Locate the cell with the specified text and output its [x, y] center coordinate. 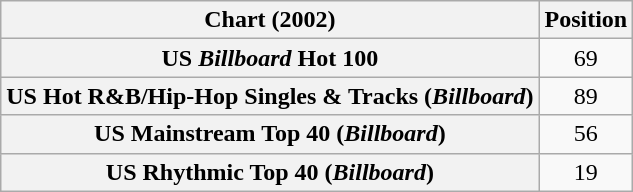
Chart (2002) [270, 20]
US Mainstream Top 40 (Billboard) [270, 134]
89 [586, 96]
US Billboard Hot 100 [270, 58]
US Hot R&B/Hip-Hop Singles & Tracks (Billboard) [270, 96]
56 [586, 134]
US Rhythmic Top 40 (Billboard) [270, 172]
69 [586, 58]
19 [586, 172]
Position [586, 20]
